From the cell containing the given text, extract its center point as (x, y) coordinate. 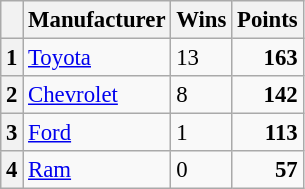
Manufacturer (97, 20)
163 (268, 58)
0 (202, 170)
Ford (97, 133)
Ram (97, 170)
8 (202, 95)
13 (202, 58)
Chevrolet (97, 95)
142 (268, 95)
Toyota (97, 58)
2 (12, 95)
Wins (202, 20)
113 (268, 133)
57 (268, 170)
3 (12, 133)
Points (268, 20)
4 (12, 170)
